Determine the (x, y) coordinate at the center of the cell enclosing the given text.  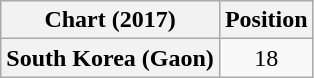
18 (266, 58)
Position (266, 20)
South Korea (Gaon) (110, 58)
Chart (2017) (110, 20)
